Extract the [x, y] coordinate from the center of the cell holding the provided text.  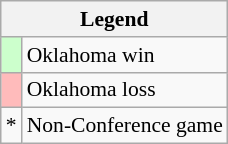
* [12, 126]
Oklahoma win [125, 55]
Legend [114, 19]
Oklahoma loss [125, 90]
Non-Conference game [125, 126]
